For the text-containing cell, return its midpoint in [x, y] coordinate format. 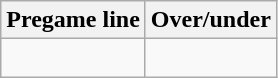
Pregame line [74, 20]
Over/under [210, 20]
